From the cell containing the given text, extract its center point as [X, Y] coordinate. 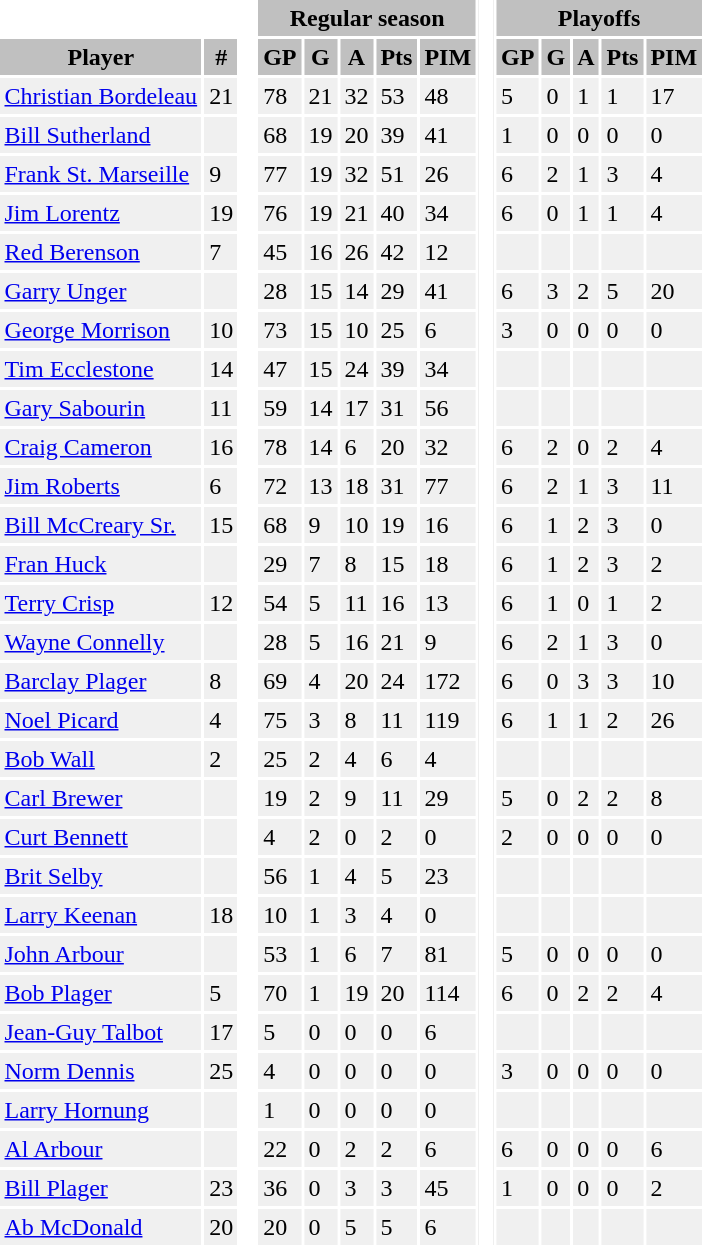
81 [448, 954]
Bob Wall [101, 759]
Larry Keenan [101, 915]
Tim Ecclestone [101, 369]
76 [280, 213]
Jim Lorentz [101, 213]
73 [280, 330]
36 [280, 1188]
# [222, 57]
Gary Sabourin [101, 408]
54 [280, 603]
40 [396, 213]
Carl Brewer [101, 798]
119 [448, 720]
Playoffs [600, 18]
Noel Picard [101, 720]
72 [280, 486]
Curt Bennett [101, 837]
Larry Hornung [101, 1110]
Frank St. Marseille [101, 174]
48 [448, 96]
Terry Crisp [101, 603]
Jean-Guy Talbot [101, 1032]
John Arbour [101, 954]
Wayne Connelly [101, 642]
22 [280, 1149]
Regular season [368, 18]
59 [280, 408]
Bill Plager [101, 1188]
75 [280, 720]
Norm Dennis [101, 1071]
Bill McCreary Sr. [101, 525]
George Morrison [101, 330]
51 [396, 174]
70 [280, 993]
Player [101, 57]
Brit Selby [101, 876]
Craig Cameron [101, 447]
114 [448, 993]
Red Berenson [101, 252]
Ab McDonald [101, 1227]
Fran Huck [101, 564]
Garry Unger [101, 291]
Christian Bordeleau [101, 96]
69 [280, 681]
Bill Sutherland [101, 135]
47 [280, 369]
Barclay Plager [101, 681]
172 [448, 681]
Bob Plager [101, 993]
Jim Roberts [101, 486]
42 [396, 252]
Al Arbour [101, 1149]
